Pinpoint the cell where the given text exists, returning its [x, y] midpoint coordinate. 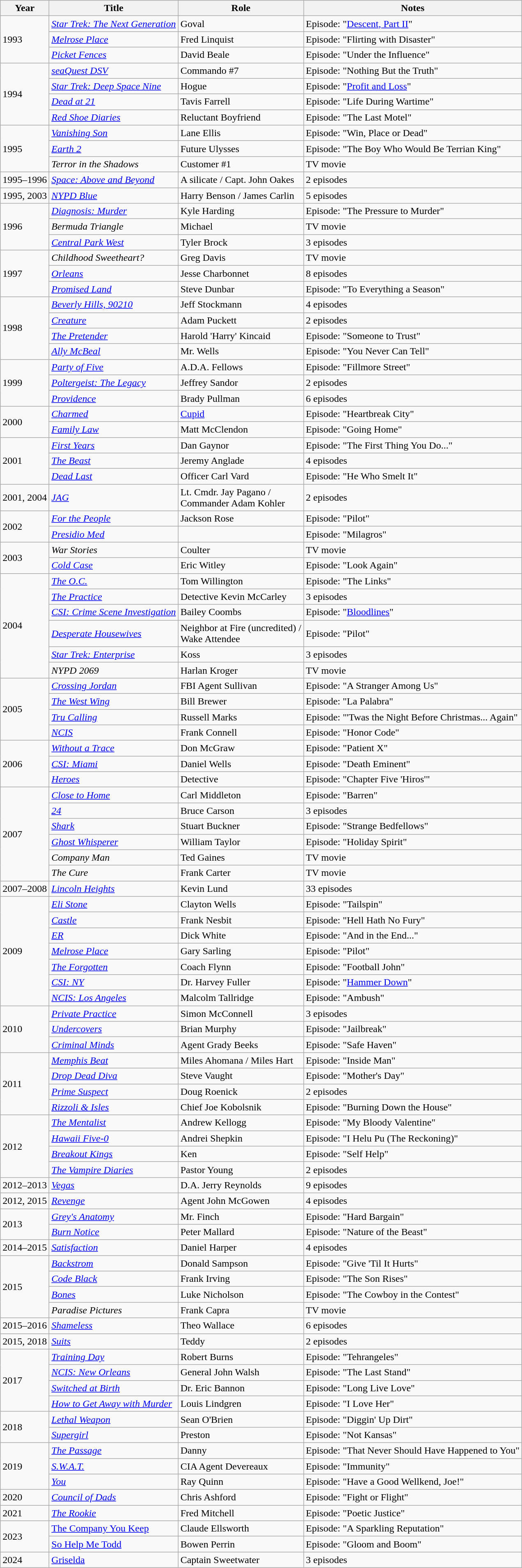
2000 [25, 422]
Episode: "You Never Can Tell" [413, 351]
Memphis Beat [114, 1060]
Dr. Eric Bannon [241, 1388]
Eli Stone [114, 904]
Episode: "Long Live Love" [413, 1388]
Episode: "Hell Hath No Fury" [413, 920]
Paradise Pictures [114, 1310]
Dead Last [114, 476]
2015 [25, 1287]
Episode: "And in the End..." [413, 935]
2011 [25, 1084]
The West Wing [114, 701]
1999 [25, 383]
The Practice [114, 597]
Episode: "Football John" [413, 966]
CSI: Crime Scene Investigation [114, 612]
Fred Linquist [241, 39]
Central Park West [114, 242]
Episode: "La Palabra" [413, 701]
Mr. Finch [241, 1217]
1996 [25, 227]
Episode: "Nothing But the Truth" [413, 71]
Crossing Jordan [114, 686]
Episode: "Heartbreak City" [413, 414]
Episode: "The Boy Who Would Be Terrian King" [413, 148]
Frank Irving [241, 1279]
So Help Me Todd [114, 1544]
Frank Capra [241, 1310]
Episode: "Descent, Part II" [413, 24]
Dr. Harvey Fuller [241, 982]
FBI Agent Sullivan [241, 686]
2009 [25, 951]
First Years [114, 445]
Breakout Kings [114, 1154]
Dan Gaynor [241, 445]
Reluctant Boyfriend [241, 117]
2020 [25, 1497]
Episode: "Win, Place or Dead" [413, 133]
Dead at 21 [114, 102]
Episode: "The Son Rises" [413, 1279]
Episode: "Hard Bargain" [413, 1217]
For the People [114, 519]
Terror in the Shadows [114, 164]
D.A. Jerry Reynolds [241, 1185]
Mr. Wells [241, 351]
Episode: "A Sparkling Reputation" [413, 1529]
Party of Five [114, 367]
2006 [25, 764]
Star Trek: The Next Generation [114, 24]
Shark [114, 826]
Episode: "Nature of the Beast" [413, 1232]
2015–2016 [25, 1326]
Ted Gaines [241, 857]
Episode: "The First Thing You Do..." [413, 445]
Episode: "The Pressure to Murder" [413, 211]
Claude Ellsworth [241, 1529]
1993 [25, 39]
Episode: "Holiday Spirit" [413, 842]
2012–2013 [25, 1185]
Suits [114, 1341]
Backstrom [114, 1263]
Supergirl [114, 1435]
David Beale [241, 55]
Episode: "The Last Stand" [413, 1372]
Episode: "Hammer Down" [413, 982]
Episode: "Not Kansas" [413, 1435]
Lethal Weapon [114, 1419]
The Forgotten [114, 966]
Theo Wallace [241, 1326]
Episode: "Poetic Justice" [413, 1513]
Episode: "Look Again" [413, 565]
2021 [25, 1513]
Carl Middleton [241, 795]
Andrew Kellogg [241, 1123]
2005 [25, 709]
Episode: "Bloodlines" [413, 612]
Episode: "Have a Good Wellkend, Joe!" [413, 1482]
seaQuest DSV [114, 71]
5 episodes [413, 196]
Bailey Coombs [241, 612]
Jeff Stockmann [241, 305]
Customer #1 [241, 164]
Notes [413, 8]
Ken [241, 1154]
Episode: "My Bloody Valentine" [413, 1123]
2010 [25, 1029]
Episode: "Self Help" [413, 1154]
Steve Vaught [241, 1076]
Childhood Sweetheart? [114, 258]
Presidio Med [114, 534]
Episode: "Inside Man" [413, 1060]
Year [25, 8]
Episode: "Safe Haven" [413, 1045]
How to Get Away with Murder [114, 1404]
Family Law [114, 429]
Without a Trace [114, 748]
2013 [25, 1224]
Cold Case [114, 565]
Harry Benson / James Carlin [241, 196]
Episode: "The Last Motel" [413, 117]
Switched at Birth [114, 1388]
2024 [25, 1560]
2012 [25, 1146]
Frank Connell [241, 733]
Luke Nicholson [241, 1295]
Episode: "He Who Smelt It" [413, 476]
Shameless [114, 1326]
9 episodes [413, 1185]
The Pretender [114, 336]
Episode: "Someone to Trust" [413, 336]
Picket Fences [114, 55]
Neighbor at Fire (uncredited) /Wake Attendee [241, 633]
Ghost Whisperer [114, 842]
Robert Burns [241, 1357]
Episode: "Fillmore Street" [413, 367]
Russell Marks [241, 717]
Revenge [114, 1201]
2012, 2015 [25, 1201]
War Stories [114, 550]
Episode: "Fight or Flight" [413, 1497]
Episode: "Under the Influence" [413, 55]
Daniel Wells [241, 764]
2001, 2004 [25, 498]
Earth 2 [114, 148]
Frank Nesbit [241, 920]
2002 [25, 526]
Jeffrey Sandor [241, 383]
Lincoln Heights [114, 889]
Private Practice [114, 1014]
You [114, 1482]
Detective [241, 779]
Episode: "Ambush" [413, 998]
CIA Agent Devereaux [241, 1466]
Daniel Harper [241, 1248]
1995 [25, 148]
Episode: "Flirting with Disaster" [413, 39]
Orleans [114, 273]
Space: Above and Beyond [114, 180]
2001 [25, 460]
Grey's Anatomy [114, 1217]
Greg Davis [241, 258]
1998 [25, 328]
8 episodes [413, 273]
Michael [241, 227]
Episode: "Jailbreak" [413, 1029]
Chris Ashford [241, 1497]
Undercovers [114, 1029]
Matt McClendon [241, 429]
Sean O'Brien [241, 1419]
Captain Sweetwater [241, 1560]
Close to Home [114, 795]
Koss [241, 654]
2007 [25, 834]
ER [114, 935]
A.D.A. Fellows [241, 367]
Episode: "Diggin' Up Dirt" [413, 1419]
Pastor Young [241, 1169]
Detective Kevin McCarley [241, 597]
Andrei Shepkin [241, 1138]
Castle [114, 920]
Clayton Wells [241, 904]
Episode: "Tehrangeles" [413, 1357]
Code Black [114, 1279]
Episode: "'Twas the Night Before Christmas... Again" [413, 717]
The Mentalist [114, 1123]
Episode: "Profit and Loss" [413, 86]
Episode: "Patient X" [413, 748]
Criminal Minds [114, 1045]
2018 [25, 1427]
Poltergeist: The Legacy [114, 383]
NCIS: New Orleans [114, 1372]
Dick White [241, 935]
Lt. Cmdr. Jay Pagano /Commander Adam Kohler [241, 498]
Episode: "Strange Bedfellows" [413, 826]
Prime Suspect [114, 1092]
Role [241, 8]
Tavis Farrell [241, 102]
Episode: "I Love Her" [413, 1404]
Griselda [114, 1560]
Training Day [114, 1357]
Louis Lindgren [241, 1404]
Chief Joe Kobolsnik [241, 1107]
Simon McConnell [241, 1014]
24 [114, 811]
Cupid [241, 414]
Providence [114, 398]
Promised Land [114, 289]
S.W.A.T. [114, 1466]
The Company You Keep [114, 1529]
Frank Carter [241, 873]
Harold 'Harry' Kincaid [241, 336]
Star Trek: Enterprise [114, 654]
Episode: "Honor Code" [413, 733]
1997 [25, 273]
Preston [241, 1435]
Ally McBeal [114, 351]
Episode: "Gloom and Boom" [413, 1544]
NCIS: Los Angeles [114, 998]
The Rookie [114, 1513]
The Cure [114, 873]
Episode: "The Cowboy in the Contest" [413, 1295]
Bowen Perrin [241, 1544]
Burn Notice [114, 1232]
2007–2008 [25, 889]
Teddy [241, 1341]
Episode: "Chapter Five 'Hiros'" [413, 779]
Ray Quinn [241, 1482]
NYPD 2069 [114, 670]
Tru Calling [114, 717]
Diagnosis: Murder [114, 211]
2003 [25, 558]
Creature [114, 320]
Officer Carl Vard [241, 476]
2014–2015 [25, 1248]
NYPD Blue [114, 196]
CSI: Miami [114, 764]
Bermuda Triangle [114, 227]
Episode: "To Everything a Season" [413, 289]
Miles Ahomana / Miles Hart [241, 1060]
Donald Sampson [241, 1263]
Stuart Buckner [241, 826]
Tyler Brock [241, 242]
CSI: NY [114, 982]
Vegas [114, 1185]
Episode: "Death Eminent" [413, 764]
Bones [114, 1295]
The Vampire Diaries [114, 1169]
2015, 2018 [25, 1341]
Brian Murphy [241, 1029]
1995, 2003 [25, 196]
Eric Witley [241, 565]
Episode: "Burning Down the House" [413, 1107]
Malcolm Tallridge [241, 998]
Heroes [114, 779]
Kyle Harding [241, 211]
Lane Ellis [241, 133]
Charmed [114, 414]
Desperate Housewives [114, 633]
Episode: "Barren" [413, 795]
Episode: "Life During Wartime" [413, 102]
Red Shoe Diaries [114, 117]
Gary Sarling [241, 951]
Satisfaction [114, 1248]
Goval [241, 24]
Agent Grady Beeks [241, 1045]
Beverly Hills, 90210 [114, 305]
Tom Willington [241, 581]
Star Trek: Deep Space Nine [114, 86]
Harlan Kroger [241, 670]
Commando #7 [241, 71]
Episode: "A Stranger Among Us" [413, 686]
Episode: "That Never Should Have Happened to You" [413, 1450]
Rizzoli & Isles [114, 1107]
2019 [25, 1466]
2004 [25, 626]
Episode: "Going Home" [413, 429]
Episode: "The Links" [413, 581]
Bill Brewer [241, 701]
Bruce Carson [241, 811]
Hawaii Five-0 [114, 1138]
Jackson Rose [241, 519]
Company Man [114, 857]
Steve Dunbar [241, 289]
Episode: "Give 'Til It Hurts" [413, 1263]
Adam Puckett [241, 320]
NCIS [114, 733]
Title [114, 8]
JAG [114, 498]
Council of Dads [114, 1497]
Coach Flynn [241, 966]
Episode: "Mother's Day" [413, 1076]
Don McGraw [241, 748]
Doug Roenick [241, 1092]
Brady Pullman [241, 398]
Episode: "I Helu Pu (The Reckoning)" [413, 1138]
2017 [25, 1380]
Episode: "Milagros" [413, 534]
Episode: "Tailspin" [413, 904]
Hogue [241, 86]
Peter Mallard [241, 1232]
Danny [241, 1450]
A silicate / Capt. John Oakes [241, 180]
William Taylor [241, 842]
General John Walsh [241, 1372]
1995–1996 [25, 180]
Drop Dead Diva [114, 1076]
Jesse Charbonnet [241, 273]
Coulter [241, 550]
1994 [25, 94]
2023 [25, 1536]
The Beast [114, 461]
Agent John McGowen [241, 1201]
Vanishing Son [114, 133]
Kevin Lund [241, 889]
The O.C. [114, 581]
Fred Mitchell [241, 1513]
The Passage [114, 1450]
33 episodes [413, 889]
Future Ulysses [241, 148]
Jeremy Anglade [241, 461]
Episode: "Immunity" [413, 1466]
